Return (X, Y) of the center of cell containing provided text 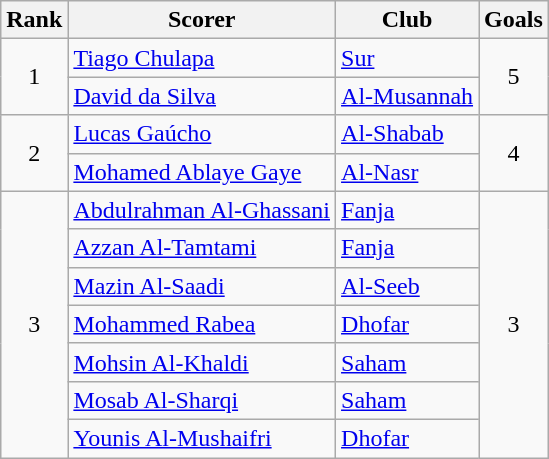
Azzan Al-Tamtami (202, 248)
5 (514, 77)
4 (514, 153)
Mosab Al-Sharqi (202, 400)
David da Silva (202, 96)
Al-Shabab (408, 134)
Younis Al-Mushaifri (202, 438)
Club (408, 20)
Goals (514, 20)
Abdulrahman Al-Ghassani (202, 210)
Al-Musannah (408, 96)
Scorer (202, 20)
Mohamed Ablaye Gaye (202, 172)
Rank (34, 20)
Tiago Chulapa (202, 58)
1 (34, 77)
Lucas Gaúcho (202, 134)
Al-Nasr (408, 172)
Mohsin Al-Khaldi (202, 362)
Mohammed Rabea (202, 324)
Sur (408, 58)
Al-Seeb (408, 286)
Mazin Al-Saadi (202, 286)
2 (34, 153)
